Output the [x, y] coordinate of the center of the cell containing the given text.  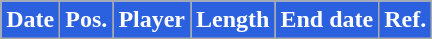
Ref. [406, 20]
Date [30, 20]
Length [233, 20]
End date [327, 20]
Player [152, 20]
Pos. [86, 20]
